Detect which cell encompasses the target text, then output its [x, y] center coordinate. 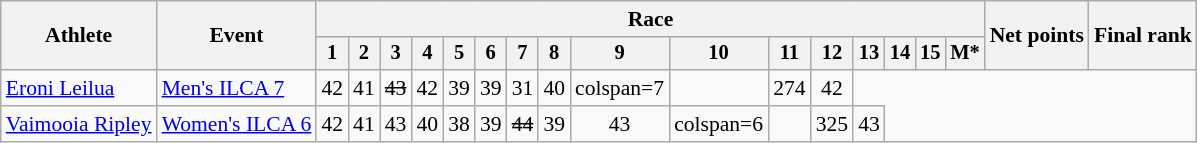
10 [718, 54]
13 [869, 54]
3 [396, 54]
12 [832, 54]
9 [620, 54]
colspan=7 [620, 88]
Event [237, 36]
Net points [1037, 36]
Athlete [79, 36]
15 [930, 54]
colspan=6 [718, 124]
44 [523, 124]
2 [364, 54]
6 [491, 54]
Eroni Leilua [79, 88]
11 [790, 54]
7 [523, 54]
Race [650, 19]
Vaimooia Ripley [79, 124]
M* [964, 54]
8 [554, 54]
4 [427, 54]
38 [459, 124]
5 [459, 54]
Final rank [1143, 36]
1 [332, 54]
Men's ILCA 7 [237, 88]
274 [790, 88]
31 [523, 88]
325 [832, 124]
14 [900, 54]
Women's ILCA 6 [237, 124]
